Search for the cell housing the specified text and yield its (X, Y) center coordinate. 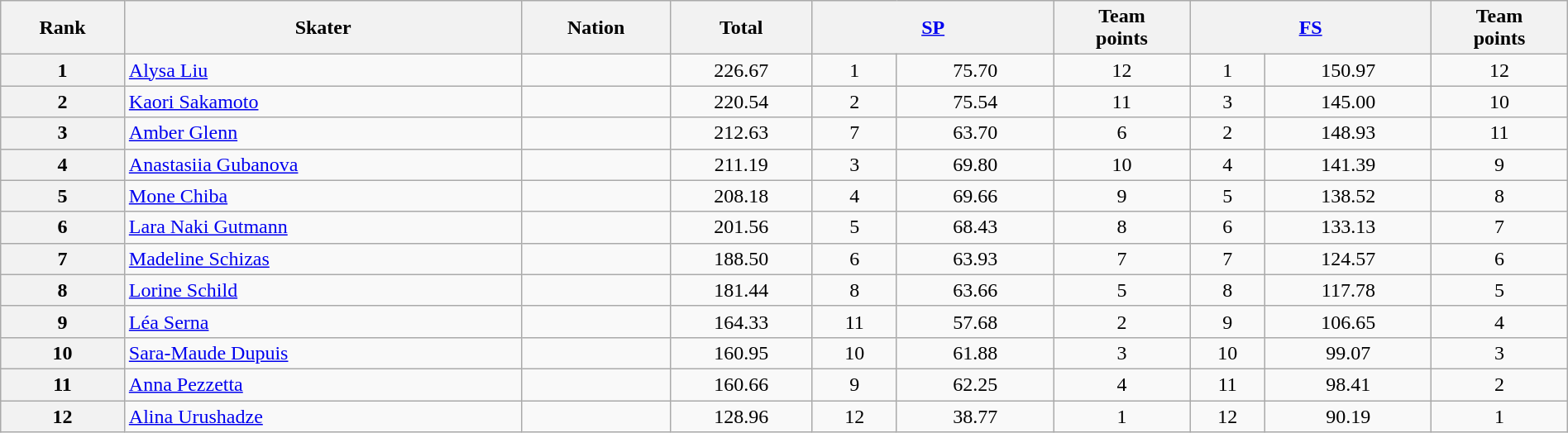
SP (933, 28)
211.19 (741, 164)
Amber Glenn (323, 133)
63.70 (975, 133)
Skater (323, 28)
75.54 (975, 102)
145.00 (1348, 102)
Alina Urushadze (323, 416)
69.80 (975, 164)
Lorine Schild (323, 290)
Total (741, 28)
124.57 (1348, 259)
164.33 (741, 321)
Mone Chiba (323, 196)
Sara-Maude Dupuis (323, 353)
Kaori Sakamoto (323, 102)
106.65 (1348, 321)
138.52 (1348, 196)
69.66 (975, 196)
Lara Naki Gutmann (323, 227)
160.66 (741, 384)
201.56 (741, 227)
61.88 (975, 353)
148.93 (1348, 133)
212.63 (741, 133)
Rank (63, 28)
188.50 (741, 259)
63.66 (975, 290)
128.96 (741, 416)
57.68 (975, 321)
98.41 (1348, 384)
Nation (595, 28)
150.97 (1348, 70)
160.95 (741, 353)
68.43 (975, 227)
Madeline Schizas (323, 259)
Alysa Liu (323, 70)
90.19 (1348, 416)
181.44 (741, 290)
208.18 (741, 196)
63.93 (975, 259)
220.54 (741, 102)
99.07 (1348, 353)
117.78 (1348, 290)
62.25 (975, 384)
38.77 (975, 416)
FS (1311, 28)
141.39 (1348, 164)
Anastasiia Gubanova (323, 164)
133.13 (1348, 227)
75.70 (975, 70)
226.67 (741, 70)
Léa Serna (323, 321)
Anna Pezzetta (323, 384)
